Locate the cell with the specified text and output its [X, Y] center coordinate. 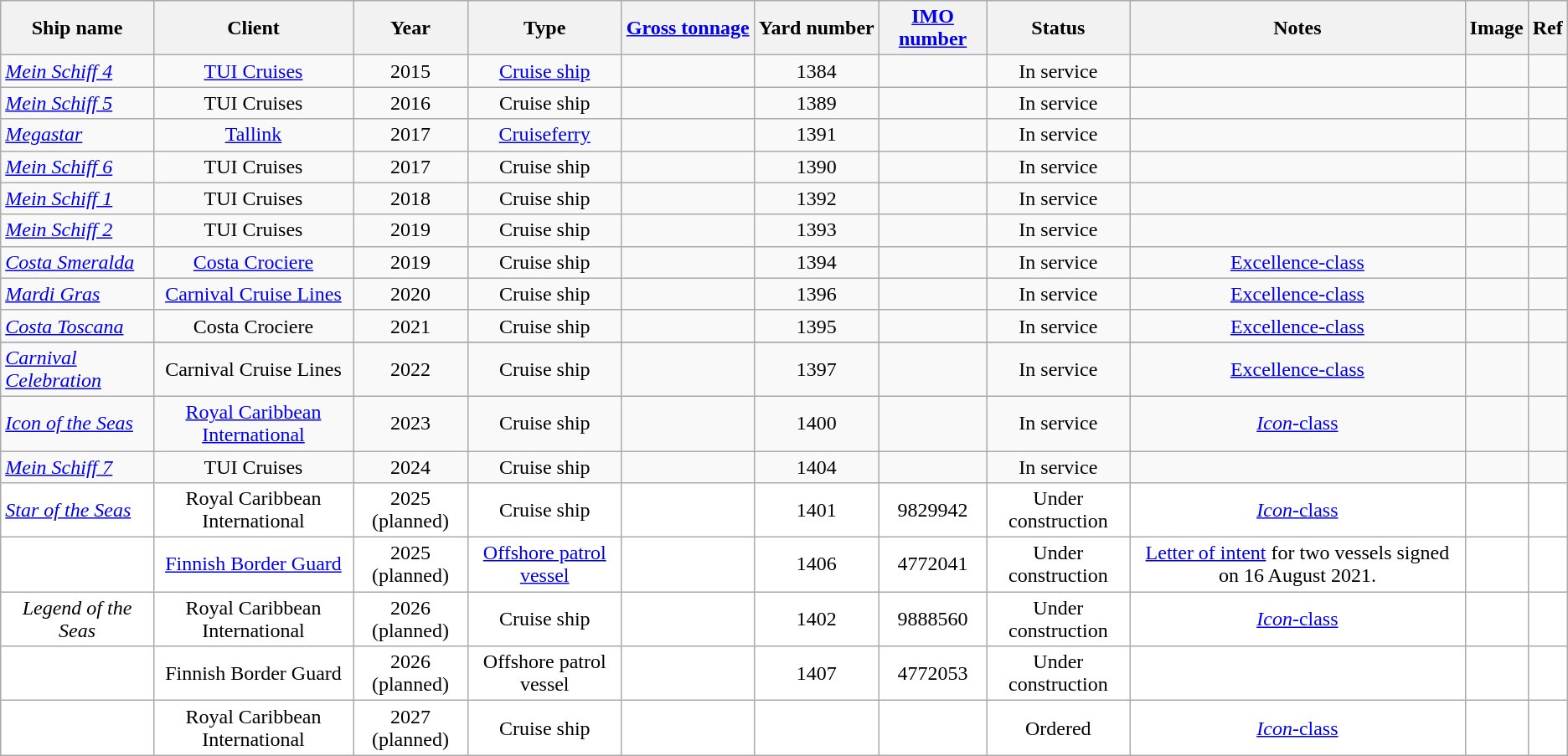
Legend of the Seas [77, 620]
4772053 [933, 673]
1391 [816, 135]
1407 [816, 673]
Icon of the Seas [77, 424]
Ship name [77, 28]
Ordered [1059, 728]
1404 [816, 466]
1402 [816, 620]
Year [410, 28]
Mardi Gras [77, 294]
Mein Schiff 1 [77, 198]
1392 [816, 198]
4772041 [933, 564]
Mein Schiff 2 [77, 230]
9829942 [933, 511]
Status [1059, 28]
1390 [816, 167]
1401 [816, 511]
1389 [816, 103]
Mein Schiff 4 [77, 71]
1395 [816, 326]
2021 [410, 326]
Gross tonnage [688, 28]
1396 [816, 294]
1393 [816, 230]
2015 [410, 71]
Mein Schiff 7 [77, 466]
2018 [410, 198]
1400 [816, 424]
Ref [1548, 28]
1394 [816, 262]
2023 [410, 424]
Mein Schiff 5 [77, 103]
Mein Schiff 6 [77, 167]
2022 [410, 368]
Type [544, 28]
2024 [410, 466]
Client [253, 28]
1406 [816, 564]
IMO number [933, 28]
9888560 [933, 620]
Yard number [816, 28]
2016 [410, 103]
Costa Toscana [77, 326]
1384 [816, 71]
Costa Smeralda [77, 262]
Letter of intent for two vessels signed on 16 August 2021. [1297, 564]
2027 (planned) [410, 728]
Megastar [77, 135]
Star of the Seas [77, 511]
Image [1496, 28]
Notes [1297, 28]
2020 [410, 294]
Carnival Celebration [77, 368]
Cruiseferry [544, 135]
1397 [816, 368]
Tallink [253, 135]
